For the text-containing cell, return its midpoint in [X, Y] coordinate format. 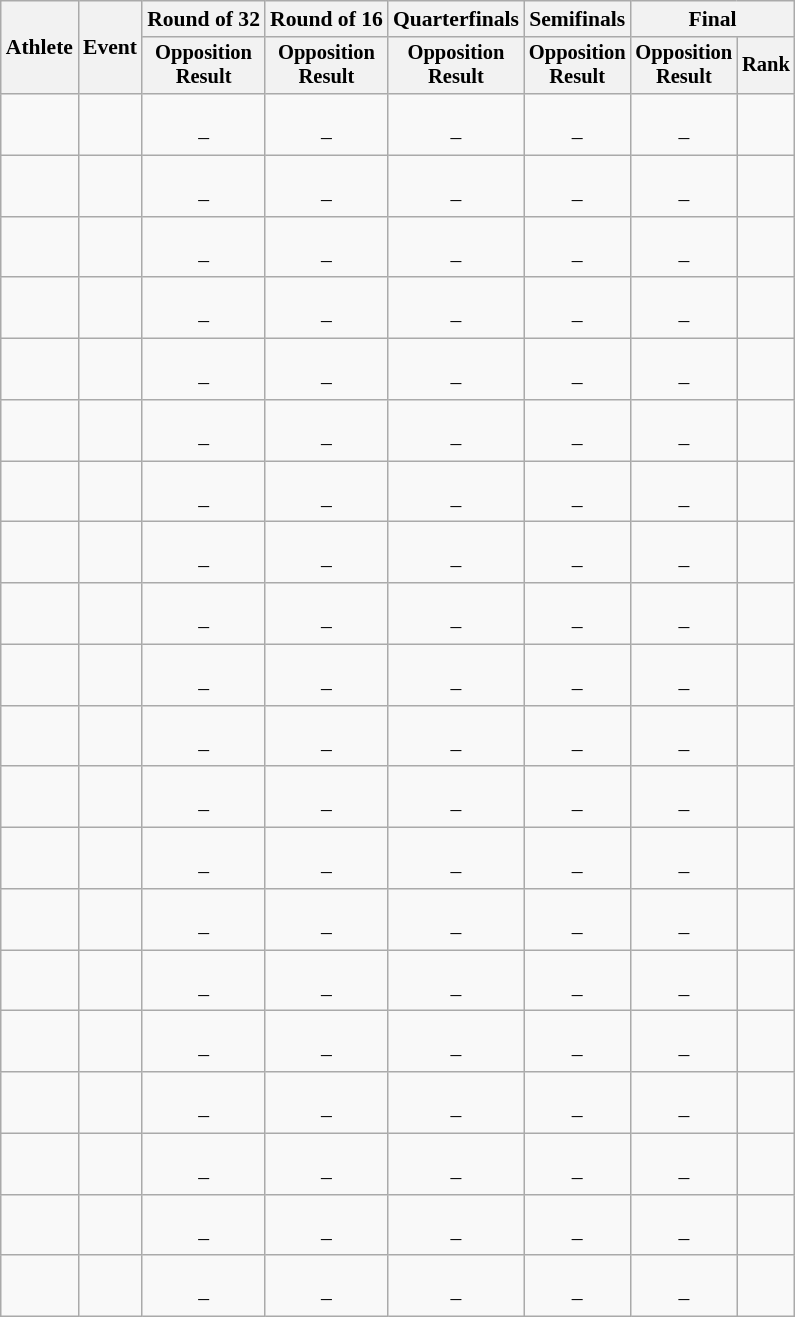
Round of 32 [204, 19]
Rank [766, 66]
Final [713, 19]
Semifinals [578, 19]
Quarterfinals [456, 19]
Athlete [40, 48]
Round of 16 [326, 19]
Event [110, 48]
